Capture the cell that displays the provided text and extract its (x, y) central coordinate. 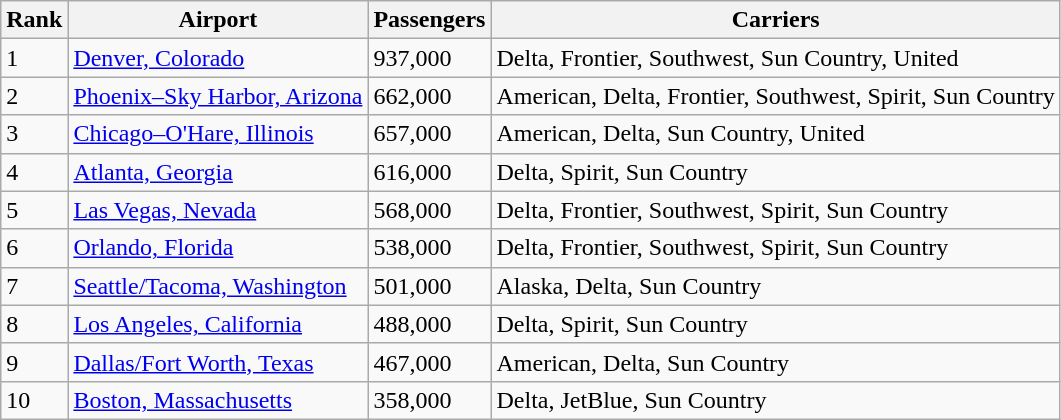
5 (34, 210)
Alaska, Delta, Sun Country (776, 286)
Chicago–O'Hare, Illinois (218, 134)
501,000 (430, 286)
Rank (34, 20)
American, Delta, Sun Country (776, 362)
Delta, Frontier, Southwest, Sun Country, United (776, 58)
Los Angeles, California (218, 324)
1 (34, 58)
10 (34, 400)
538,000 (430, 248)
6 (34, 248)
Boston, Massachusetts (218, 400)
Passengers (430, 20)
Las Vegas, Nevada (218, 210)
Delta, JetBlue, Sun Country (776, 400)
Denver, Colorado (218, 58)
2 (34, 96)
662,000 (430, 96)
Phoenix–Sky Harbor, Arizona (218, 96)
American, Delta, Sun Country, United (776, 134)
Carriers (776, 20)
American, Delta, Frontier, Southwest, Spirit, Sun Country (776, 96)
Orlando, Florida (218, 248)
4 (34, 172)
358,000 (430, 400)
7 (34, 286)
488,000 (430, 324)
467,000 (430, 362)
616,000 (430, 172)
937,000 (430, 58)
Dallas/Fort Worth, Texas (218, 362)
3 (34, 134)
8 (34, 324)
Airport (218, 20)
Seattle/Tacoma, Washington (218, 286)
Atlanta, Georgia (218, 172)
568,000 (430, 210)
657,000 (430, 134)
9 (34, 362)
